Detect which cell encompasses the target text, then output its (X, Y) center coordinate. 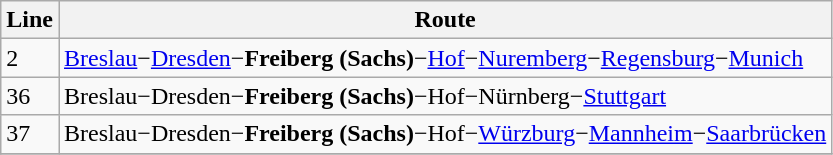
Breslau−Dresden−Freiberg (Sachs)−Hof−Nürnberg−Stuttgart (444, 96)
Route (444, 20)
37 (30, 134)
Breslau−Dresden−Freiberg (Sachs)−Hof−Nuremberg−Regensburg−Munich (444, 58)
Breslau−Dresden−Freiberg (Sachs)−Hof−Würzburg−Mannheim−Saarbrücken (444, 134)
36 (30, 96)
Line (30, 20)
2 (30, 58)
